Identify which cell holds the provided text, then report its (x, y) central coordinate. 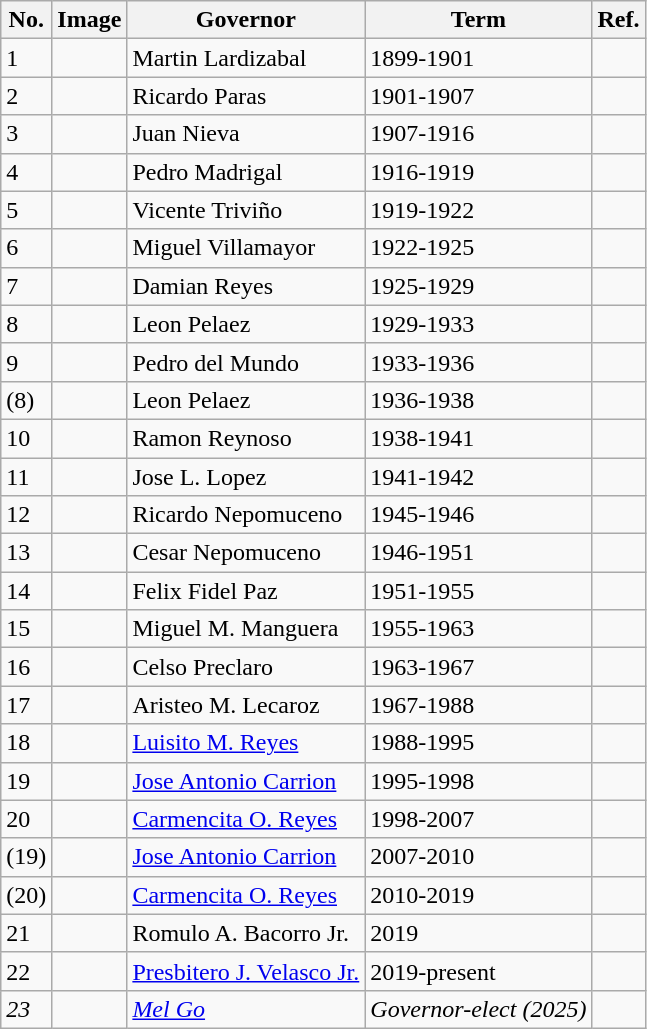
Ricardo Nepomuceno (246, 515)
Juan Nieva (246, 134)
Presbitero J. Velasco Jr. (246, 971)
Romulo A. Bacorro Jr. (246, 933)
2010-2019 (478, 895)
(8) (26, 400)
13 (26, 553)
1922-1925 (478, 248)
1925-1929 (478, 286)
19 (26, 781)
4 (26, 172)
1933-1936 (478, 362)
No. (26, 20)
2019-present (478, 971)
3 (26, 134)
1946-1951 (478, 553)
1955-1963 (478, 629)
Governor-elect (2025) (478, 1009)
14 (26, 591)
1945-1946 (478, 515)
8 (26, 324)
(19) (26, 857)
1998-2007 (478, 819)
1916-1919 (478, 172)
1929-1933 (478, 324)
Ricardo Paras (246, 96)
Ref. (618, 20)
Pedro del Mundo (246, 362)
1941-1942 (478, 477)
1963-1967 (478, 667)
Celso Preclaro (246, 667)
11 (26, 477)
12 (26, 515)
16 (26, 667)
2019 (478, 933)
2 (26, 96)
Miguel M. Manguera (246, 629)
1936-1938 (478, 400)
5 (26, 210)
1938-1941 (478, 438)
21 (26, 933)
22 (26, 971)
10 (26, 438)
Martin Lardizabal (246, 58)
1 (26, 58)
Jose L. Lopez (246, 477)
1951-1955 (478, 591)
18 (26, 743)
Aristeo M. Lecaroz (246, 705)
Image (90, 20)
23 (26, 1009)
1988-1995 (478, 743)
2007-2010 (478, 857)
Mel Go (246, 1009)
6 (26, 248)
Luisito M. Reyes (246, 743)
Governor (246, 20)
1901-1907 (478, 96)
Term (478, 20)
9 (26, 362)
Vicente Triviño (246, 210)
1907-1916 (478, 134)
1899-1901 (478, 58)
1995-1998 (478, 781)
Cesar Nepomuceno (246, 553)
20 (26, 819)
17 (26, 705)
Felix Fidel Paz (246, 591)
1967-1988 (478, 705)
Damian Reyes (246, 286)
Miguel Villamayor (246, 248)
15 (26, 629)
7 (26, 286)
Pedro Madrigal (246, 172)
1919-1922 (478, 210)
(20) (26, 895)
Ramon Reynoso (246, 438)
